Search for the cell housing the specified text and yield its [X, Y] center coordinate. 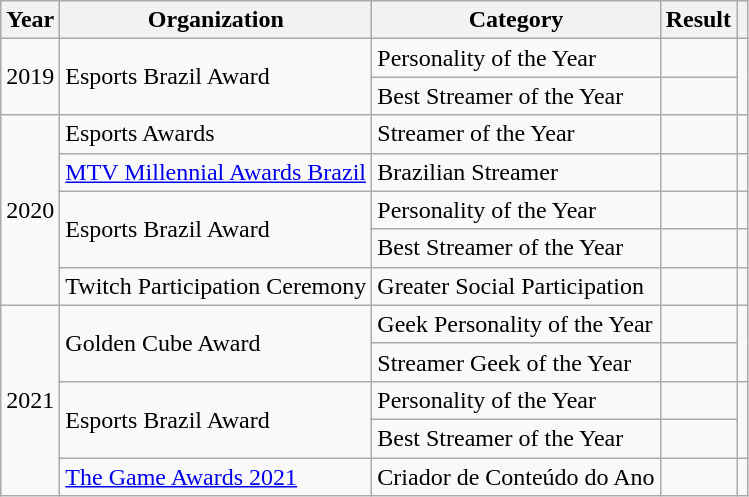
Criador de Conteúdo do Ano [516, 477]
Category [516, 20]
2021 [30, 400]
Organization [216, 20]
2019 [30, 77]
Twitch Participation Ceremony [216, 286]
Result [698, 20]
Golden Cube Award [216, 343]
Greater Social Participation [516, 286]
Streamer Geek of the Year [516, 362]
The Game Awards 2021 [216, 477]
2020 [30, 210]
MTV Millennial Awards Brazil [216, 172]
Esports Awards [216, 134]
Geek Personality of the Year [516, 324]
Year [30, 20]
Streamer of the Year [516, 134]
Brazilian Streamer [516, 172]
